Return (X, Y) of the center of cell containing provided text 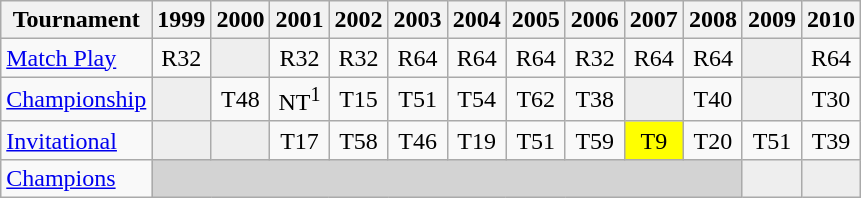
2007 (654, 20)
T9 (654, 140)
T20 (712, 140)
T38 (594, 100)
2006 (594, 20)
Championship (76, 100)
2004 (476, 20)
T58 (358, 140)
T40 (712, 100)
2000 (240, 20)
T59 (594, 140)
T62 (536, 100)
T46 (418, 140)
2003 (418, 20)
2005 (536, 20)
T48 (240, 100)
Champions (76, 178)
T19 (476, 140)
2008 (712, 20)
2009 (772, 20)
1999 (182, 20)
2001 (300, 20)
Tournament (76, 20)
Invitational (76, 140)
T17 (300, 140)
T39 (832, 140)
T30 (832, 100)
NT1 (300, 100)
T15 (358, 100)
Match Play (76, 58)
T54 (476, 100)
2002 (358, 20)
2010 (832, 20)
